Return the (x, y) coordinate for the center point of the cell that contains the specified text.  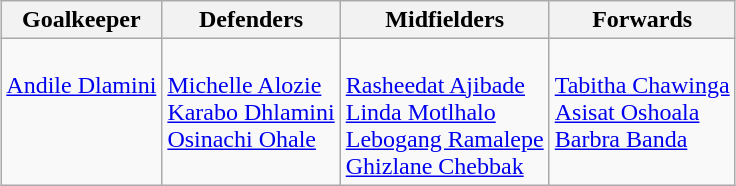
Goalkeeper (82, 20)
Tabitha Chawinga Asisat Oshoala Barbra Banda (642, 112)
Michelle Alozie Karabo Dhlamini Osinachi Ohale (251, 112)
Andile Dlamini (82, 112)
Forwards (642, 20)
Midfielders (444, 20)
Rasheedat Ajibade Linda Motlhalo Lebogang Ramalepe Ghizlane Chebbak (444, 112)
Defenders (251, 20)
